Capture the cell that displays the provided text and extract its (x, y) central coordinate. 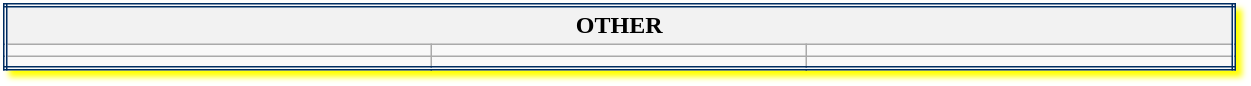
OTHER (619, 25)
